Detect which cell encompasses the target text, then output its (X, Y) center coordinate. 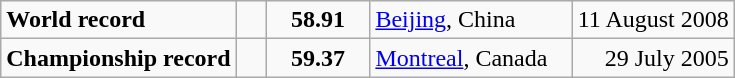
58.91 (318, 20)
Montreal, Canada (471, 58)
59.37 (318, 58)
29 July 2005 (653, 58)
Championship record (118, 58)
11 August 2008 (653, 20)
Beijing, China (471, 20)
World record (118, 20)
